Return the [X, Y] coordinate for the center point of the cell that contains the specified text.  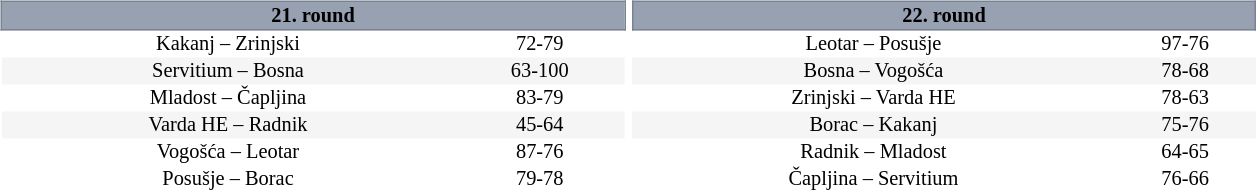
79-78 [540, 180]
Servitium – Bosna [228, 72]
87-76 [540, 152]
72-79 [540, 44]
22. round [944, 15]
Zrinjski – Varda HE [873, 98]
64-65 [1186, 152]
Borac – Kakanj [873, 126]
83-79 [540, 98]
Posušje – Borac [228, 180]
Vogošća – Leotar [228, 152]
75-76 [1186, 126]
78-63 [1186, 98]
Varda HE – Radnik [228, 126]
97-76 [1186, 44]
Čapljina – Servitium [873, 180]
Kakanj – Zrinjski [228, 44]
Mladost – Čapljina [228, 98]
Leotar – Posušje [873, 44]
63-100 [540, 72]
Bosna – Vogošća [873, 72]
76-66 [1186, 180]
78-68 [1186, 72]
Radnik – Mladost [873, 152]
45-64 [540, 126]
21. round [312, 15]
